Search for the cell housing the specified text and yield its (x, y) center coordinate. 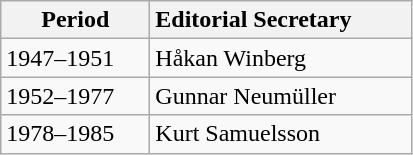
1978–1985 (76, 134)
1947–1951 (76, 58)
Kurt Samuelsson (280, 134)
1952–1977 (76, 96)
Period (76, 20)
Gunnar Neumüller (280, 96)
Editorial Secretary (280, 20)
Håkan Winberg (280, 58)
